Scan for the cell matching the given text and deliver its (X, Y) coordinate at center. 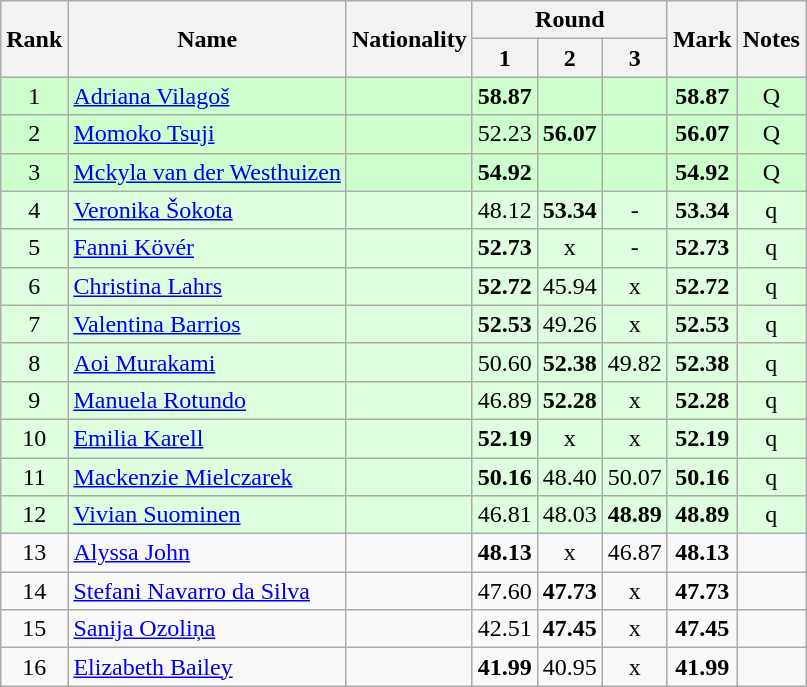
9 (34, 400)
46.87 (634, 553)
15 (34, 629)
47.60 (504, 591)
Notes (771, 39)
10 (34, 438)
13 (34, 553)
Aoi Murakami (208, 362)
Sanija Ozoliņa (208, 629)
46.81 (504, 515)
46.89 (504, 400)
48.03 (570, 515)
52.23 (504, 134)
Mark (702, 39)
48.12 (504, 210)
Vivian Suominen (208, 515)
Round (570, 20)
16 (34, 667)
50.60 (504, 362)
7 (34, 324)
Name (208, 39)
Elizabeth Bailey (208, 667)
48.40 (570, 477)
Adriana Vilagoš (208, 96)
Christina Lahrs (208, 286)
Valentina Barrios (208, 324)
Manuela Rotundo (208, 400)
49.82 (634, 362)
5 (34, 248)
Fanni Kövér (208, 248)
12 (34, 515)
Mackenzie Mielczarek (208, 477)
45.94 (570, 286)
Mckyla van der Westhuizen (208, 172)
6 (34, 286)
50.07 (634, 477)
49.26 (570, 324)
11 (34, 477)
8 (34, 362)
40.95 (570, 667)
4 (34, 210)
Stefani Navarro da Silva (208, 591)
Momoko Tsuji (208, 134)
Nationality (409, 39)
42.51 (504, 629)
Emilia Karell (208, 438)
Veronika Šokota (208, 210)
Alyssa John (208, 553)
Rank (34, 39)
14 (34, 591)
